Identify which cell holds the provided text, then report its (X, Y) central coordinate. 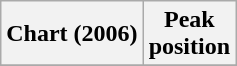
Peakposition (189, 34)
Chart (2006) (72, 34)
